Pinpoint the cell where the given text exists, returning its [X, Y] midpoint coordinate. 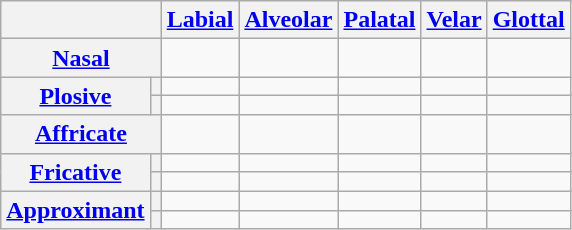
Labial [200, 20]
Velar [454, 20]
Fricative [76, 172]
Palatal [380, 20]
Glottal [528, 20]
Nasal [81, 58]
Affricate [81, 134]
Approximant [76, 210]
Plosive [76, 96]
Alveolar [288, 20]
